Scan for the cell matching the given text and deliver its [X, Y] coordinate at center. 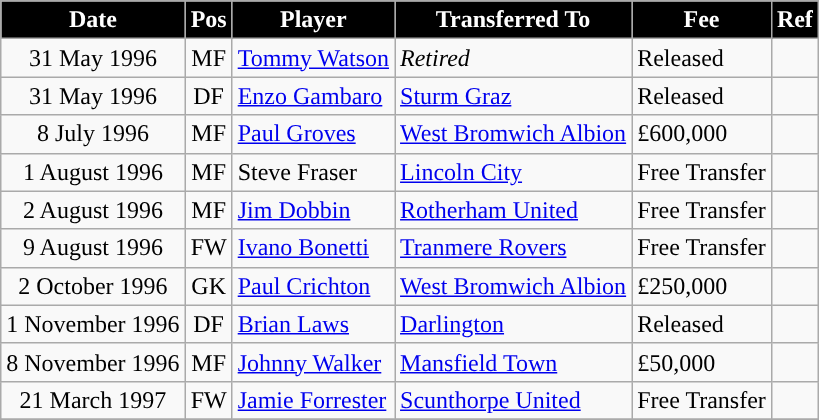
21 March 1997 [93, 400]
1 August 1996 [93, 172]
Player [313, 20]
£50,000 [702, 362]
2 August 1996 [93, 210]
8 November 1996 [93, 362]
Ivano Bonetti [313, 248]
Mansfield Town [514, 362]
Tommy Watson [313, 58]
Scunthorpe United [514, 400]
Fee [702, 20]
Date [93, 20]
Rotherham United [514, 210]
Pos [208, 20]
1 November 1996 [93, 324]
Jamie Forrester [313, 400]
Ref [794, 20]
Brian Laws [313, 324]
2 October 1996 [93, 286]
Retired [514, 58]
Darlington [514, 324]
Lincoln City [514, 172]
Steve Fraser [313, 172]
8 July 1996 [93, 134]
9 August 1996 [93, 248]
Paul Groves [313, 134]
£600,000 [702, 134]
Transferred To [514, 20]
Sturm Graz [514, 96]
£250,000 [702, 286]
Enzo Gambaro [313, 96]
Johnny Walker [313, 362]
Tranmere Rovers [514, 248]
Paul Crichton [313, 286]
Jim Dobbin [313, 210]
GK [208, 286]
